Capture the cell that displays the provided text and extract its (x, y) central coordinate. 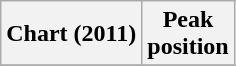
Peakposition (188, 34)
Chart (2011) (72, 34)
